From the cell containing the given text, extract its center point as (X, Y) coordinate. 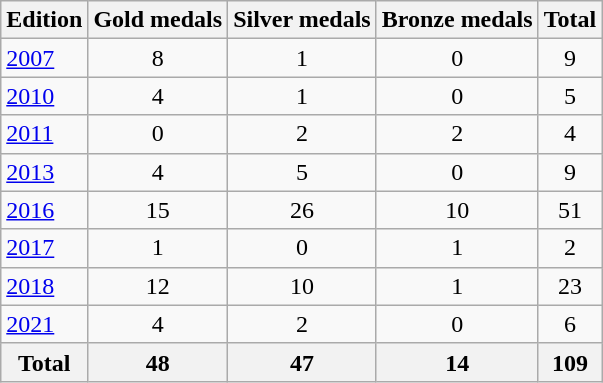
2011 (44, 134)
47 (302, 362)
51 (570, 210)
Edition (44, 20)
6 (570, 324)
2007 (44, 58)
2010 (44, 96)
2016 (44, 210)
2021 (44, 324)
14 (457, 362)
2013 (44, 172)
15 (158, 210)
2018 (44, 286)
8 (158, 58)
48 (158, 362)
Bronze medals (457, 20)
26 (302, 210)
2017 (44, 248)
Silver medals (302, 20)
23 (570, 286)
Gold medals (158, 20)
109 (570, 362)
12 (158, 286)
